Identify which cell holds the provided text, then report its [X, Y] central coordinate. 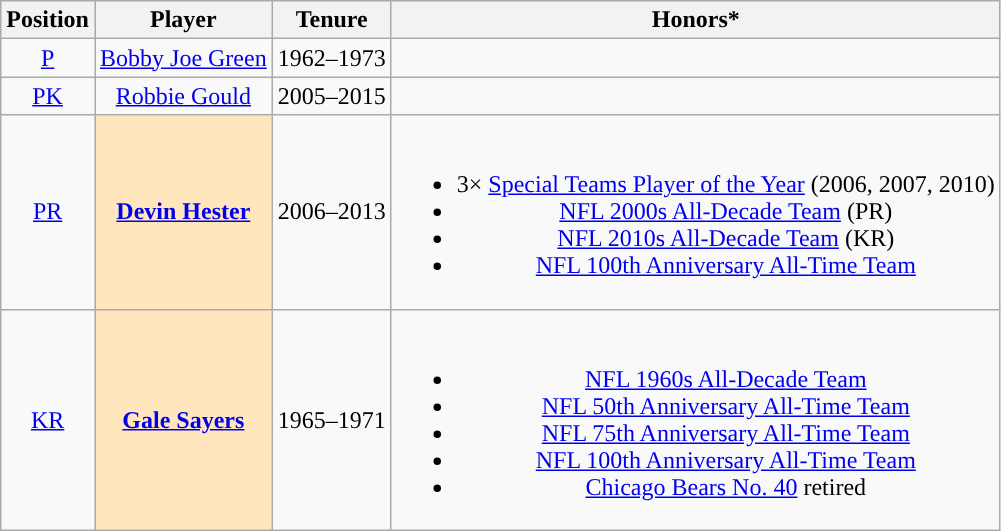
Bobby Joe Green [183, 58]
2006–2013 [332, 212]
KR [48, 420]
3× Special Teams Player of the Year (2006, 2007, 2010)NFL 2000s All-Decade Team (PR)NFL 2010s All-Decade Team (KR)NFL 100th Anniversary All-Time Team [696, 212]
Devin Hester [183, 212]
Robbie Gould [183, 96]
1965–1971 [332, 420]
Honors* [696, 20]
Position [48, 20]
1962–1973 [332, 58]
PR [48, 212]
PK [48, 96]
Tenure [332, 20]
P [48, 58]
Gale Sayers [183, 420]
2005–2015 [332, 96]
Player [183, 20]
